For the text-containing cell, return its midpoint in (x, y) coordinate format. 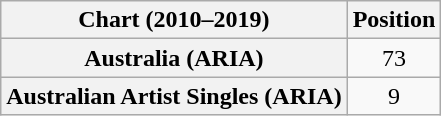
Australia (ARIA) (174, 58)
Australian Artist Singles (ARIA) (174, 96)
Chart (2010–2019) (174, 20)
73 (394, 58)
Position (394, 20)
9 (394, 96)
